Pinpoint the cell where the given text exists, returning its [X, Y] midpoint coordinate. 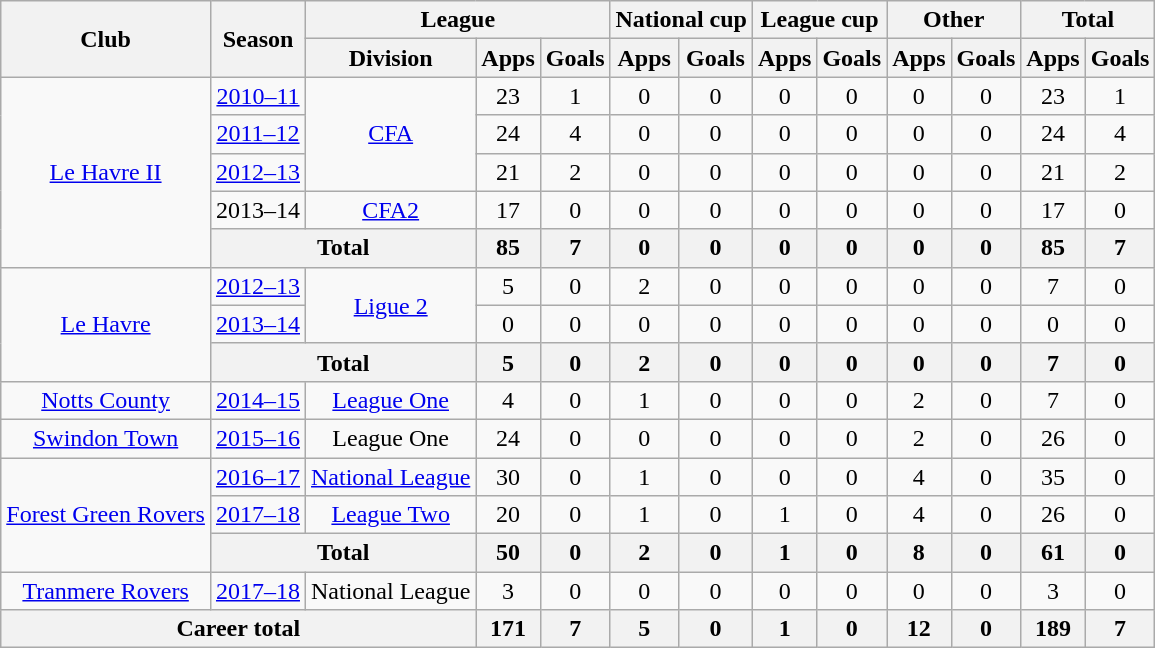
League cup [819, 20]
35 [1053, 477]
2015–16 [258, 438]
League [458, 20]
2016–17 [258, 477]
50 [508, 553]
Club [106, 39]
Division [391, 58]
Ligue 2 [391, 305]
League Two [391, 515]
20 [508, 515]
Other [954, 20]
61 [1053, 553]
Swindon Town [106, 438]
8 [919, 553]
National cup [681, 20]
189 [1053, 629]
171 [508, 629]
2014–15 [258, 400]
CFA2 [391, 210]
Forest Green Rovers [106, 515]
Le Havre II [106, 172]
2011–12 [258, 134]
Tranmere Rovers [106, 591]
30 [508, 477]
CFA [391, 134]
Le Havre [106, 324]
Notts County [106, 400]
2010–11 [258, 96]
Season [258, 39]
Career total [238, 629]
12 [919, 629]
